Determine the (X, Y) coordinate at the center of the cell enclosing the given text.  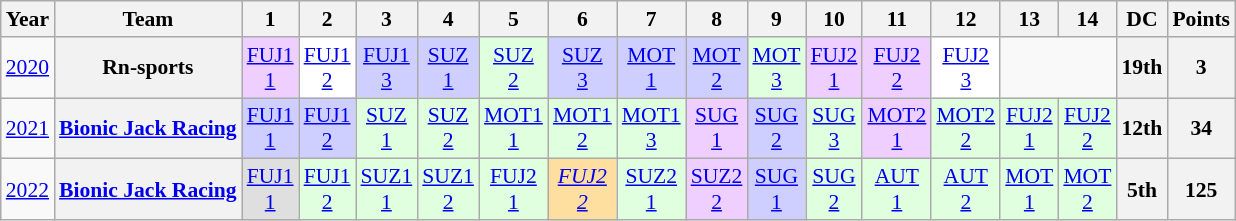
SUZ3 (582, 68)
SUZ11 (387, 190)
MOT21 (896, 128)
MOT12 (582, 128)
MOT3 (776, 68)
SUZ21 (652, 190)
MOT13 (652, 128)
19th (1142, 68)
6 (582, 19)
AUT1 (896, 190)
4 (448, 19)
FUJ23 (966, 68)
Year (28, 19)
11 (896, 19)
12 (966, 19)
9 (776, 19)
2 (328, 19)
SUG3 (834, 128)
2022 (28, 190)
125 (1201, 190)
5th (1142, 190)
MOT22 (966, 128)
2021 (28, 128)
14 (1087, 19)
12th (1142, 128)
Team (148, 19)
DC (1142, 19)
10 (834, 19)
SUZ12 (448, 190)
Points (1201, 19)
8 (717, 19)
13 (1029, 19)
Rn-sports (148, 68)
34 (1201, 128)
FUJ13 (387, 68)
SUZ22 (717, 190)
7 (652, 19)
1 (270, 19)
MOT11 (514, 128)
5 (514, 19)
AUT2 (966, 190)
2020 (28, 68)
